Return (X, Y) of the center of cell containing provided text 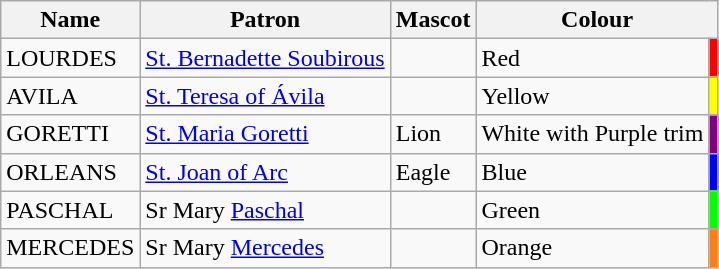
Green (592, 210)
Lion (433, 134)
Sr Mary Paschal (265, 210)
Mascot (433, 20)
Patron (265, 20)
AVILA (70, 96)
MERCEDES (70, 248)
Red (592, 58)
St. Teresa of Ávila (265, 96)
Name (70, 20)
Yellow (592, 96)
St. Joan of Arc (265, 172)
Eagle (433, 172)
PASCHAL (70, 210)
St. Bernadette Soubirous (265, 58)
St. Maria Goretti (265, 134)
Sr Mary Mercedes (265, 248)
GORETTI (70, 134)
White with Purple trim (592, 134)
LOURDES (70, 58)
Blue (592, 172)
Orange (592, 248)
ORLEANS (70, 172)
Colour (597, 20)
